From the cell containing the given text, extract its center point as [X, Y] coordinate. 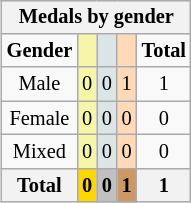
Gender [40, 51]
Female [40, 118]
Medals by gender [96, 17]
Male [40, 84]
Mixed [40, 152]
